Return the (x, y) coordinate for the center point of the cell that contains the specified text.  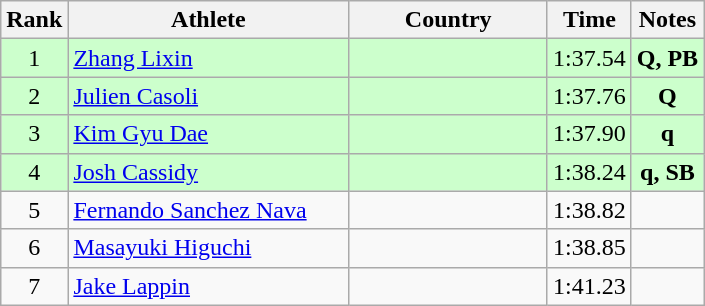
1:41.23 (589, 286)
4 (34, 172)
Julien Casoli (208, 96)
Fernando Sanchez Nava (208, 210)
Josh Cassidy (208, 172)
1:38.85 (589, 248)
q, SB (667, 172)
7 (34, 286)
6 (34, 248)
Rank (34, 20)
Q (667, 96)
1:38.24 (589, 172)
Time (589, 20)
Masayuki Higuchi (208, 248)
1 (34, 58)
Country (448, 20)
Q, PB (667, 58)
1:37.54 (589, 58)
Zhang Lixin (208, 58)
Jake Lappin (208, 286)
1:37.76 (589, 96)
q (667, 134)
Notes (667, 20)
3 (34, 134)
Kim Gyu Dae (208, 134)
1:38.82 (589, 210)
Athlete (208, 20)
2 (34, 96)
5 (34, 210)
1:37.90 (589, 134)
